Locate the cell with the specified text and output its [x, y] center coordinate. 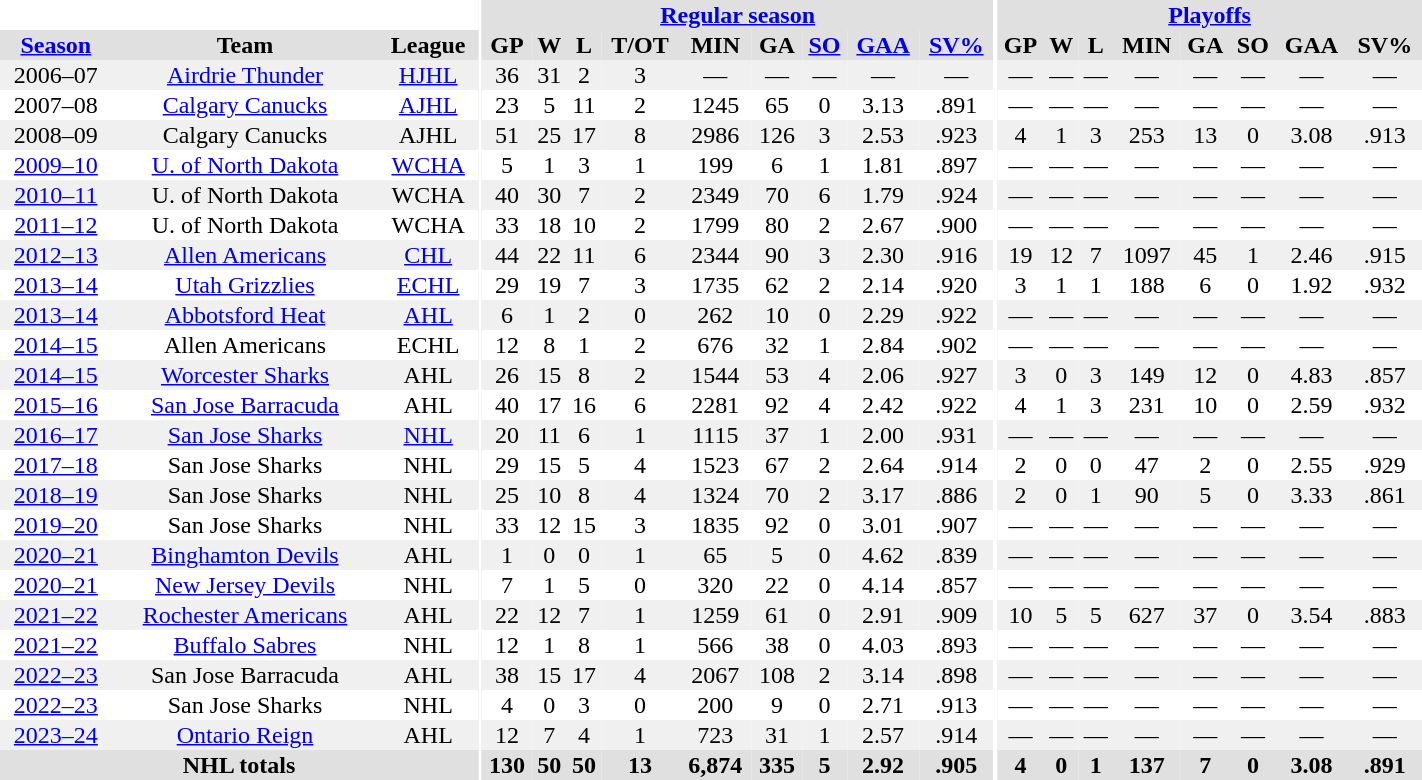
47 [1146, 465]
.907 [956, 525]
3.01 [883, 525]
.902 [956, 345]
.927 [956, 375]
2009–10 [56, 165]
188 [1146, 285]
1245 [716, 105]
1735 [716, 285]
51 [507, 135]
1544 [716, 375]
627 [1146, 615]
18 [550, 225]
36 [507, 75]
2010–11 [56, 195]
2011–12 [56, 225]
2023–24 [56, 735]
2.71 [883, 705]
.839 [956, 555]
Rochester Americans [246, 615]
2007–08 [56, 105]
.886 [956, 495]
2.14 [883, 285]
2.42 [883, 405]
61 [777, 615]
League [428, 45]
44 [507, 255]
Worcester Sharks [246, 375]
2.29 [883, 315]
.920 [956, 285]
676 [716, 345]
4.62 [883, 555]
126 [777, 135]
200 [716, 705]
6,874 [716, 765]
Playoffs [1210, 15]
2.55 [1311, 465]
4.03 [883, 645]
.861 [1385, 495]
2016–17 [56, 435]
Binghamton Devils [246, 555]
262 [716, 315]
Team [246, 45]
67 [777, 465]
1799 [716, 225]
.883 [1385, 615]
Season [56, 45]
320 [716, 585]
231 [1146, 405]
T/OT [640, 45]
53 [777, 375]
3.14 [883, 675]
26 [507, 375]
.916 [956, 255]
1.92 [1311, 285]
1523 [716, 465]
2.57 [883, 735]
2017–18 [56, 465]
1.81 [883, 165]
2.84 [883, 345]
1324 [716, 495]
80 [777, 225]
2015–16 [56, 405]
New Jersey Devils [246, 585]
3.54 [1311, 615]
2.46 [1311, 255]
CHL [428, 255]
.924 [956, 195]
3.17 [883, 495]
Regular season [738, 15]
.915 [1385, 255]
32 [777, 345]
2.30 [883, 255]
.929 [1385, 465]
335 [777, 765]
Airdrie Thunder [246, 75]
.931 [956, 435]
9 [777, 705]
2019–20 [56, 525]
62 [777, 285]
Abbotsford Heat [246, 315]
.905 [956, 765]
HJHL [428, 75]
1115 [716, 435]
1097 [1146, 255]
4.14 [883, 585]
2067 [716, 675]
2.91 [883, 615]
23 [507, 105]
16 [584, 405]
253 [1146, 135]
2018–19 [56, 495]
Utah Grizzlies [246, 285]
Ontario Reign [246, 735]
.909 [956, 615]
2.59 [1311, 405]
137 [1146, 765]
723 [716, 735]
199 [716, 165]
2.92 [883, 765]
1835 [716, 525]
2344 [716, 255]
2008–09 [56, 135]
20 [507, 435]
.897 [956, 165]
3.33 [1311, 495]
149 [1146, 375]
566 [716, 645]
2.53 [883, 135]
2.06 [883, 375]
2.67 [883, 225]
45 [1205, 255]
2281 [716, 405]
2349 [716, 195]
Buffalo Sabres [246, 645]
2006–07 [56, 75]
NHL totals [239, 765]
4.83 [1311, 375]
2.00 [883, 435]
30 [550, 195]
2.64 [883, 465]
2986 [716, 135]
.900 [956, 225]
1259 [716, 615]
130 [507, 765]
.923 [956, 135]
3.13 [883, 105]
2012–13 [56, 255]
.898 [956, 675]
108 [777, 675]
.893 [956, 645]
1.79 [883, 195]
